From the cell containing the given text, extract its center point as (X, Y) coordinate. 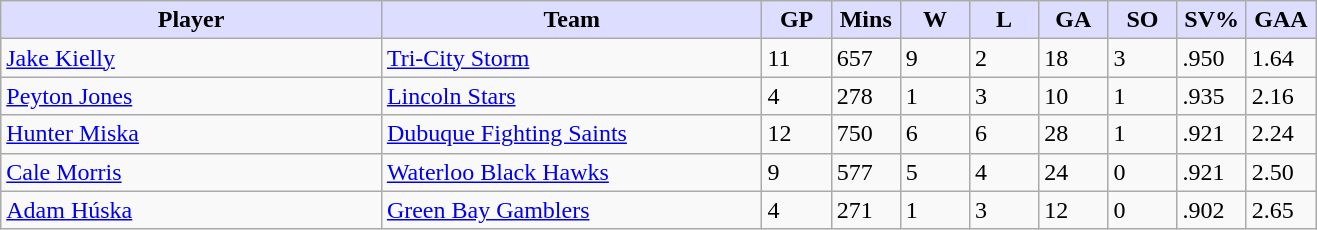
2.50 (1280, 172)
SO (1142, 20)
Hunter Miska (192, 134)
Dubuque Fighting Saints (572, 134)
Green Bay Gamblers (572, 210)
18 (1074, 58)
Waterloo Black Hawks (572, 172)
2.24 (1280, 134)
10 (1074, 96)
Player (192, 20)
24 (1074, 172)
Cale Morris (192, 172)
Adam Húska (192, 210)
28 (1074, 134)
GA (1074, 20)
2 (1004, 58)
1.64 (1280, 58)
Team (572, 20)
2.65 (1280, 210)
.935 (1212, 96)
271 (866, 210)
GAA (1280, 20)
Jake Kielly (192, 58)
5 (934, 172)
.950 (1212, 58)
657 (866, 58)
L (1004, 20)
Lincoln Stars (572, 96)
GP (796, 20)
.902 (1212, 210)
11 (796, 58)
SV% (1212, 20)
Mins (866, 20)
2.16 (1280, 96)
278 (866, 96)
W (934, 20)
750 (866, 134)
577 (866, 172)
Peyton Jones (192, 96)
Tri-City Storm (572, 58)
